Identify which cell holds the provided text, then report its (X, Y) central coordinate. 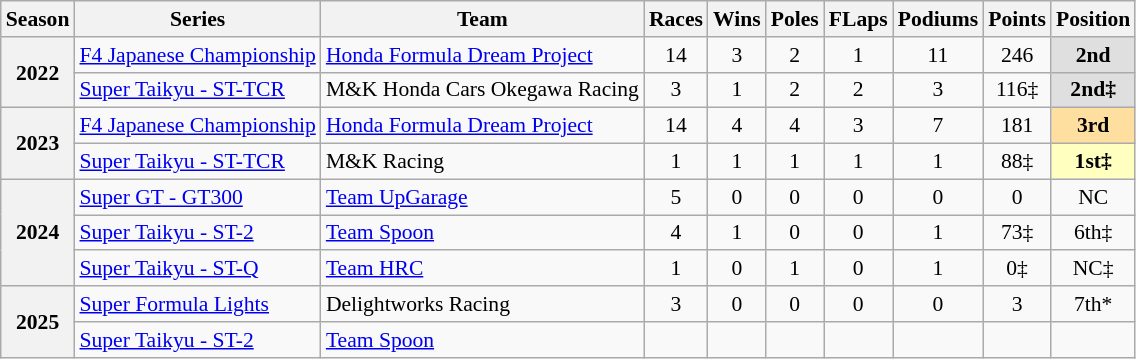
M&K Racing (482, 162)
2022 (38, 72)
Poles (795, 19)
Position (1093, 19)
Season (38, 19)
Wins (737, 19)
Super Taikyu - ST-Q (197, 269)
Podiums (938, 19)
Points (1017, 19)
73‡ (1017, 233)
Team (482, 19)
Delightworks Racing (482, 304)
0‡ (1017, 269)
NC (1093, 197)
116‡ (1017, 90)
1st‡ (1093, 162)
7 (938, 126)
7th* (1093, 304)
Super Formula Lights (197, 304)
Team UpGarage (482, 197)
FLaps (858, 19)
181 (1017, 126)
2nd (1093, 55)
5 (676, 197)
2024 (38, 232)
Team HRC (482, 269)
2023 (38, 144)
NC‡ (1093, 269)
6th‡ (1093, 233)
246 (1017, 55)
3rd (1093, 126)
11 (938, 55)
Races (676, 19)
2025 (38, 322)
88‡ (1017, 162)
M&K Honda Cars Okegawa Racing (482, 90)
2nd‡ (1093, 90)
Super GT - GT300 (197, 197)
Series (197, 19)
